Identify which cell holds the provided text, then report its [x, y] central coordinate. 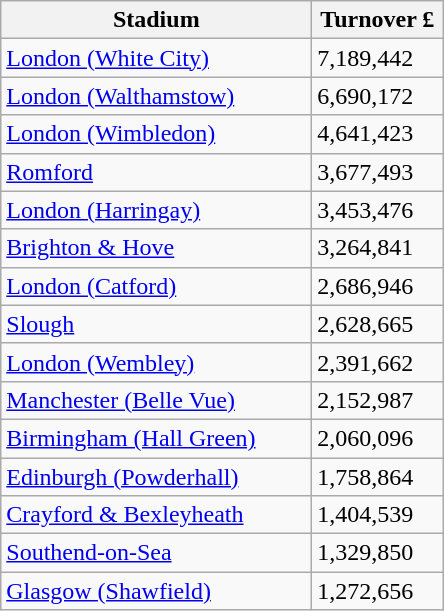
1,758,864 [378, 477]
London (Harringay) [156, 210]
2,060,096 [378, 438]
6,690,172 [378, 96]
Birmingham (Hall Green) [156, 438]
4,641,423 [378, 134]
7,189,442 [378, 58]
Crayford & Bexleyheath [156, 515]
Southend-on-Sea [156, 553]
London (Walthamstow) [156, 96]
2,686,946 [378, 286]
Romford [156, 172]
1,329,850 [378, 553]
Glasgow (Shawfield) [156, 591]
3,677,493 [378, 172]
London (Wimbledon) [156, 134]
Slough [156, 324]
2,391,662 [378, 362]
Turnover £ [378, 20]
London (Wembley) [156, 362]
London (Catford) [156, 286]
London (White City) [156, 58]
3,264,841 [378, 248]
Stadium [156, 20]
2,152,987 [378, 400]
1,272,656 [378, 591]
1,404,539 [378, 515]
3,453,476 [378, 210]
Edinburgh (Powderhall) [156, 477]
2,628,665 [378, 324]
Brighton & Hove [156, 248]
Manchester (Belle Vue) [156, 400]
